Locate the cell with the specified text and output its (X, Y) center coordinate. 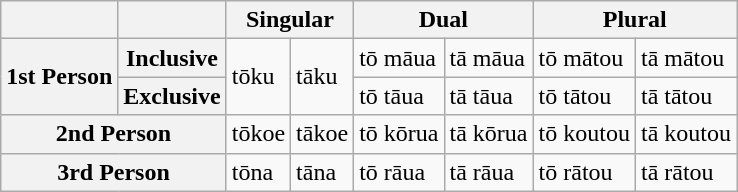
tō kōrua (399, 134)
tō mātou (584, 58)
tāku (322, 77)
tā tātou (686, 96)
tā māua (488, 58)
Plural (634, 20)
tākoe (322, 134)
tōna (258, 172)
tō rāua (399, 172)
tā kōrua (488, 134)
tā rāua (488, 172)
2nd Person (114, 134)
tā koutou (686, 134)
tā rātou (686, 172)
Dual (444, 20)
tō rātou (584, 172)
tō koutou (584, 134)
Singular (290, 20)
tōkoe (258, 134)
tāna (322, 172)
tā tāua (488, 96)
tā mātou (686, 58)
Inclusive (172, 58)
tō tāua (399, 96)
tō māua (399, 58)
Exclusive (172, 96)
tōku (258, 77)
1st Person (60, 77)
3rd Person (114, 172)
tō tātou (584, 96)
